Locate the cell with the specified text and output its [X, Y] center coordinate. 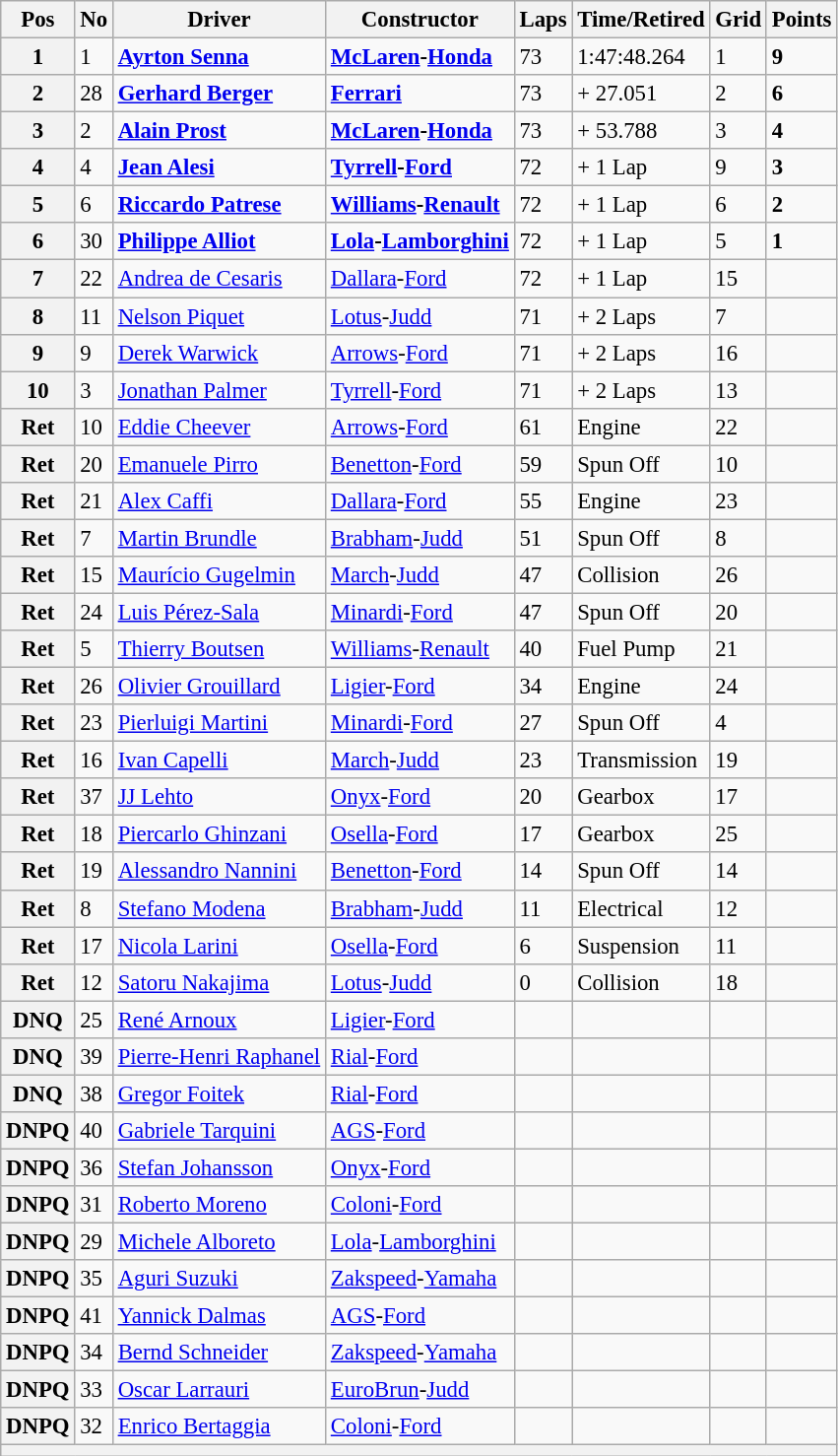
Satoru Nakajima [219, 982]
28 [94, 94]
Eddie Cheever [219, 427]
33 [94, 1390]
Nelson Piquet [219, 316]
Alessandro Nannini [219, 872]
51 [544, 538]
Roberto Moreno [219, 1205]
37 [94, 797]
+ 27.051 [641, 94]
Emanuele Pirro [219, 464]
Yannick Dalmas [219, 1316]
Olivier Grouillard [219, 687]
31 [94, 1205]
38 [94, 1093]
Martin Brundle [219, 538]
Time/Retired [641, 20]
32 [94, 1427]
JJ Lehto [219, 797]
39 [94, 1057]
29 [94, 1242]
Philippe Alliot [219, 241]
No [94, 20]
Pierluigi Martini [219, 723]
Pos [37, 20]
Ivan Capelli [219, 761]
Jonathan Palmer [219, 390]
Enrico Bertaggia [219, 1427]
59 [544, 464]
1:47:48.264 [641, 57]
Gregor Foitek [219, 1093]
41 [94, 1316]
Alain Prost [219, 131]
Piercarlo Ghinzani [219, 834]
Ayrton Senna [219, 57]
Pierre-Henri Raphanel [219, 1057]
Derek Warwick [219, 353]
Maurício Gugelmin [219, 575]
Ferrari [420, 94]
Gabriele Tarquini [219, 1131]
Fuel Pump [641, 649]
Michele Alboreto [219, 1242]
30 [94, 241]
Bernd Schneider [219, 1353]
36 [94, 1167]
Driver [219, 20]
Luis Pérez-Sala [219, 612]
13 [739, 390]
Alex Caffi [219, 501]
Grid [739, 20]
27 [544, 723]
Andrea de Cesaris [219, 279]
Riccardo Patrese [219, 205]
Electrical [641, 908]
Constructor [420, 20]
Oscar Larrauri [219, 1390]
Gerhard Berger [219, 94]
EuroBrun-Judd [420, 1390]
Jean Alesi [219, 167]
Stefano Modena [219, 908]
Points [802, 20]
Laps [544, 20]
Transmission [641, 761]
Stefan Johansson [219, 1167]
61 [544, 427]
55 [544, 501]
René Arnoux [219, 1020]
+ 53.788 [641, 131]
Nicola Larini [219, 946]
0 [544, 982]
Aguri Suzuki [219, 1279]
Thierry Boutsen [219, 649]
35 [94, 1279]
Suspension [641, 946]
